Determine the [X, Y] coordinate at the center of the cell enclosing the given text.  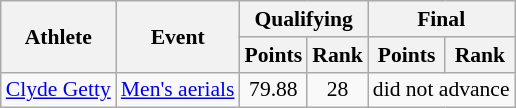
Final [442, 19]
did not advance [442, 90]
79.88 [274, 90]
Men's aerials [178, 90]
Clyde Getty [58, 90]
Event [178, 36]
Athlete [58, 36]
Qualifying [304, 19]
28 [338, 90]
